Extract the [X, Y] coordinate from the center of the cell holding the provided text.  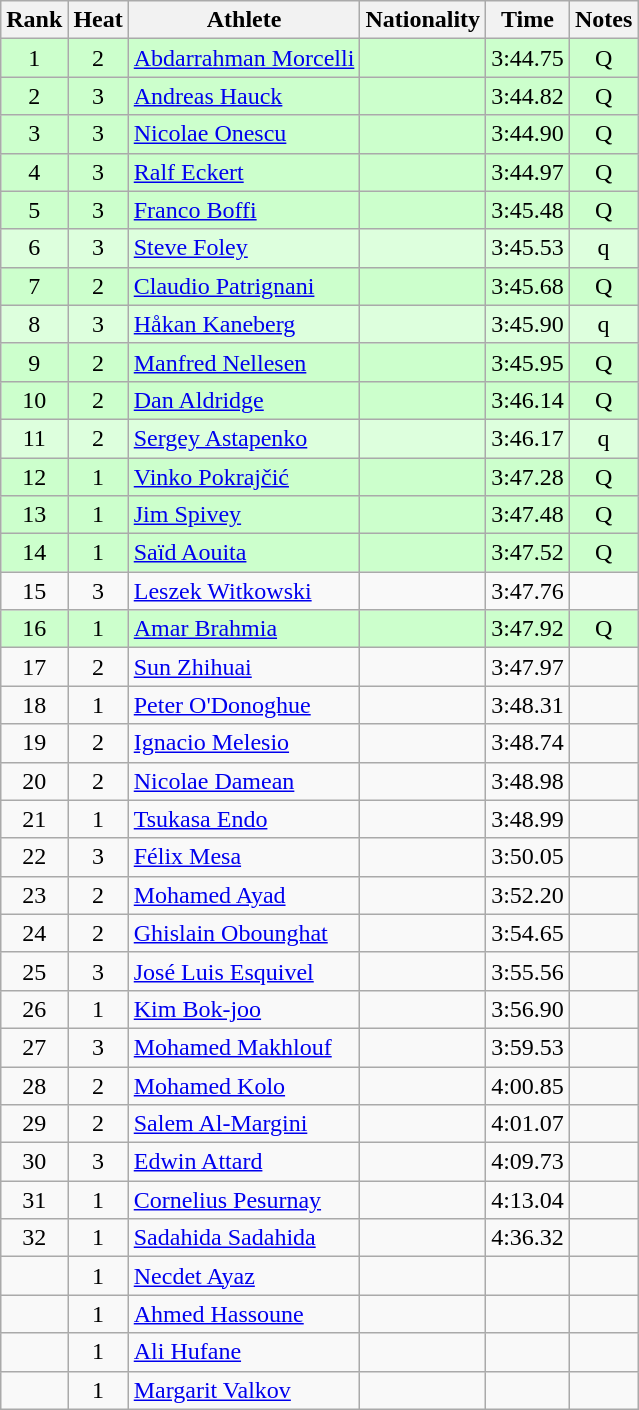
3:44.82 [528, 96]
10 [34, 400]
32 [34, 1238]
12 [34, 477]
Notes [603, 20]
17 [34, 667]
9 [34, 362]
3:47.76 [528, 591]
3:47.92 [528, 629]
3:44.97 [528, 172]
Mohamed Kolo [244, 1085]
Ralf Eckert [244, 172]
Cornelius Pesurnay [244, 1200]
24 [34, 933]
Ghislain Obounghat [244, 933]
Håkan Kaneberg [244, 324]
Sergey Astapenko [244, 438]
Steve Foley [244, 248]
3:48.31 [528, 705]
Dan Aldridge [244, 400]
5 [34, 210]
4:00.85 [528, 1085]
Félix Mesa [244, 857]
3:46.14 [528, 400]
3:47.28 [528, 477]
Time [528, 20]
Mohamed Ayad [244, 895]
Margarit Valkov [244, 1390]
Heat [98, 20]
Leszek Witkowski [244, 591]
21 [34, 819]
4 [34, 172]
3:45.68 [528, 286]
20 [34, 781]
3:52.20 [528, 895]
11 [34, 438]
Saïd Aouita [244, 553]
Peter O'Donoghue [244, 705]
31 [34, 1200]
Rank [34, 20]
3:48.99 [528, 819]
30 [34, 1162]
3:55.56 [528, 971]
3:47.52 [528, 553]
3:45.48 [528, 210]
3:47.48 [528, 515]
19 [34, 743]
4:01.07 [528, 1124]
Franco Boffi [244, 210]
15 [34, 591]
Athlete [244, 20]
Mohamed Makhlouf [244, 1047]
3:50.05 [528, 857]
28 [34, 1085]
Ahmed Hassoune [244, 1314]
Abdarrahman Morcelli [244, 58]
7 [34, 286]
Salem Al-Margini [244, 1124]
16 [34, 629]
3:54.65 [528, 933]
Amar Brahmia [244, 629]
Jim Spivey [244, 515]
4:09.73 [528, 1162]
3:45.95 [528, 362]
3:44.90 [528, 134]
Sadahida Sadahida [244, 1238]
25 [34, 971]
Tsukasa Endo [244, 819]
Ali Hufane [244, 1352]
3:44.75 [528, 58]
3:48.98 [528, 781]
Nicolae Onescu [244, 134]
22 [34, 857]
4:13.04 [528, 1200]
3:48.74 [528, 743]
Sun Zhihuai [244, 667]
Andreas Hauck [244, 96]
3:59.53 [528, 1047]
Kim Bok-joo [244, 1009]
3:45.53 [528, 248]
Nationality [423, 20]
Claudio Patrignani [244, 286]
27 [34, 1047]
13 [34, 515]
Manfred Nellesen [244, 362]
Edwin Attard [244, 1162]
Vinko Pokrajčić [244, 477]
3:46.17 [528, 438]
3:45.90 [528, 324]
18 [34, 705]
Nicolae Damean [244, 781]
6 [34, 248]
José Luis Esquivel [244, 971]
26 [34, 1009]
3:47.97 [528, 667]
29 [34, 1124]
4:36.32 [528, 1238]
8 [34, 324]
23 [34, 895]
Necdet Ayaz [244, 1276]
3:56.90 [528, 1009]
14 [34, 553]
Ignacio Melesio [244, 743]
